Locate the cell with the specified text and output its [X, Y] center coordinate. 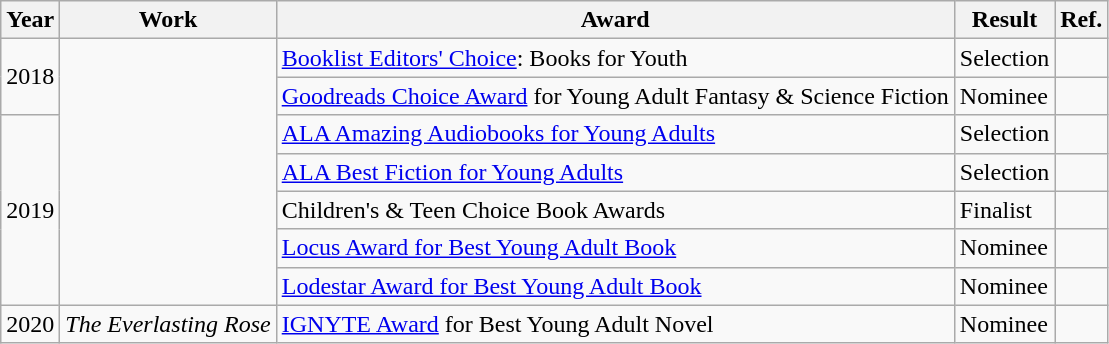
Finalist [1004, 210]
Booklist Editors' Choice: Books for Youth [615, 58]
Children's & Teen Choice Book Awards [615, 210]
2020 [30, 324]
IGNYTE Award for Best Young Adult Novel [615, 324]
Goodreads Choice Award for Young Adult Fantasy & Science Fiction [615, 96]
The Everlasting Rose [168, 324]
Lodestar Award for Best Young Adult Book [615, 286]
2018 [30, 77]
Result [1004, 20]
ALA Amazing Audiobooks for Young Adults [615, 134]
Locus Award for Best Young Adult Book [615, 248]
Ref. [1082, 20]
Year [30, 20]
Work [168, 20]
Award [615, 20]
ALA Best Fiction for Young Adults [615, 172]
2019 [30, 210]
